For the text-containing cell, return its midpoint in (X, Y) coordinate format. 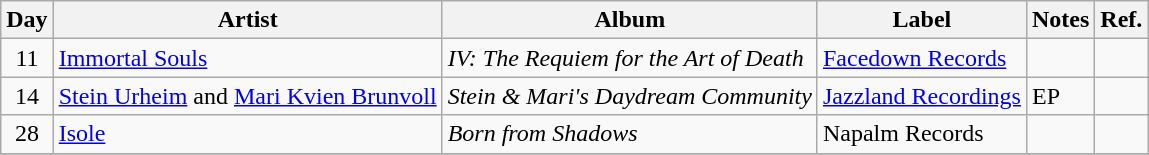
IV: The Requiem for the Art of Death (630, 58)
Immortal Souls (248, 58)
Notes (1060, 20)
Album (630, 20)
Born from Shadows (630, 134)
14 (27, 96)
Artist (248, 20)
Stein & Mari's Daydream Community (630, 96)
Facedown Records (922, 58)
Ref. (1122, 20)
28 (27, 134)
Day (27, 20)
Label (922, 20)
Isole (248, 134)
Jazzland Recordings (922, 96)
Stein Urheim and Mari Kvien Brunvoll (248, 96)
Napalm Records (922, 134)
11 (27, 58)
EP (1060, 96)
